For the text-containing cell, return its midpoint in [X, Y] coordinate format. 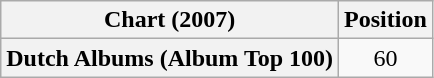
Position [386, 20]
Chart (2007) [170, 20]
Dutch Albums (Album Top 100) [170, 58]
60 [386, 58]
